Determine the (x, y) coordinate at the center of the cell enclosing the given text.  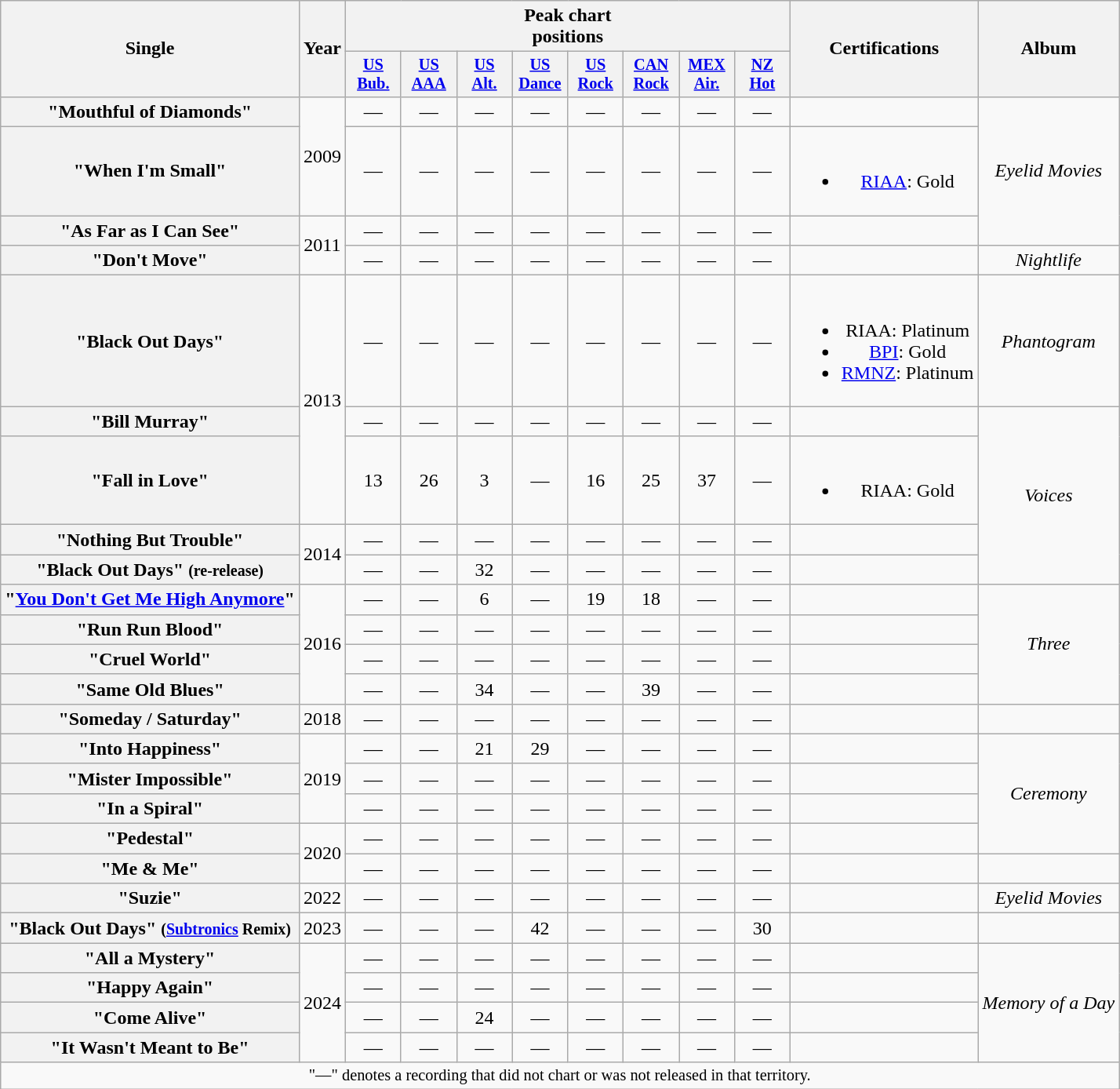
2013 (322, 400)
"Don't Move" (151, 260)
"Suzie" (151, 898)
32 (485, 570)
MEXAir. (707, 75)
"Bill Murray" (151, 421)
CANRock (651, 75)
3 (485, 480)
Peak chartpositions (568, 27)
25 (651, 480)
Nightlife (1049, 260)
16 (596, 480)
2016 (322, 644)
"Black Out Days" (Subtronics Remix) (151, 928)
6 (485, 599)
"In a Spiral" (151, 808)
Year (322, 49)
"Fall in Love" (151, 480)
"Mouthful of Diamonds" (151, 111)
2009 (322, 155)
"It Wasn't Meant to Be" (151, 1047)
"When I'm Small" (151, 171)
Album (1049, 49)
"Nothing But Trouble" (151, 540)
Certifications (884, 49)
"Cruel World" (151, 659)
29 (540, 748)
RIAA: PlatinumBPI: GoldRMNZ: Platinum (884, 341)
"Someday / Saturday" (151, 719)
26 (428, 480)
Memory of a Day (1049, 1003)
"Pedestal" (151, 839)
USAAA (428, 75)
19 (596, 599)
USRock (596, 75)
37 (707, 480)
"You Don't Get Me High Anymore" (151, 599)
2020 (322, 854)
"Black Out Days" (re-release) (151, 570)
42 (540, 928)
2024 (322, 1003)
"Me & Me" (151, 869)
Three (1049, 644)
"As Far as I Can See" (151, 231)
39 (651, 689)
Voices (1049, 496)
"Happy Again" (151, 988)
"Come Alive" (151, 1018)
NZHot (762, 75)
USDance (540, 75)
"Same Old Blues" (151, 689)
2019 (322, 778)
"All a Mystery" (151, 958)
2014 (322, 555)
USAlt. (485, 75)
13 (373, 480)
Phantogram (1049, 341)
24 (485, 1018)
Ceremony (1049, 793)
34 (485, 689)
"Run Run Blood" (151, 629)
"Mister Impossible" (151, 778)
21 (485, 748)
"Black Out Days" (151, 341)
"Into Happiness" (151, 748)
30 (762, 928)
"—" denotes a recording that did not chart or was not released in that territory. (560, 1076)
2023 (322, 928)
USBub. (373, 75)
2018 (322, 719)
18 (651, 599)
2022 (322, 898)
2011 (322, 246)
Single (151, 49)
